Capture the cell that displays the provided text and extract its (x, y) central coordinate. 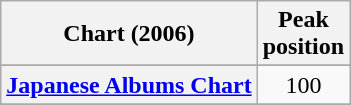
Peakposition (303, 34)
Chart (2006) (129, 34)
100 (303, 85)
Japanese Albums Chart (129, 85)
